Output the (X, Y) coordinate of the center of the cell containing the given text.  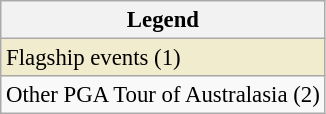
Legend (163, 20)
Other PGA Tour of Australasia (2) (163, 95)
Flagship events (1) (163, 58)
